Output the [X, Y] coordinate of the center of the cell containing the given text.  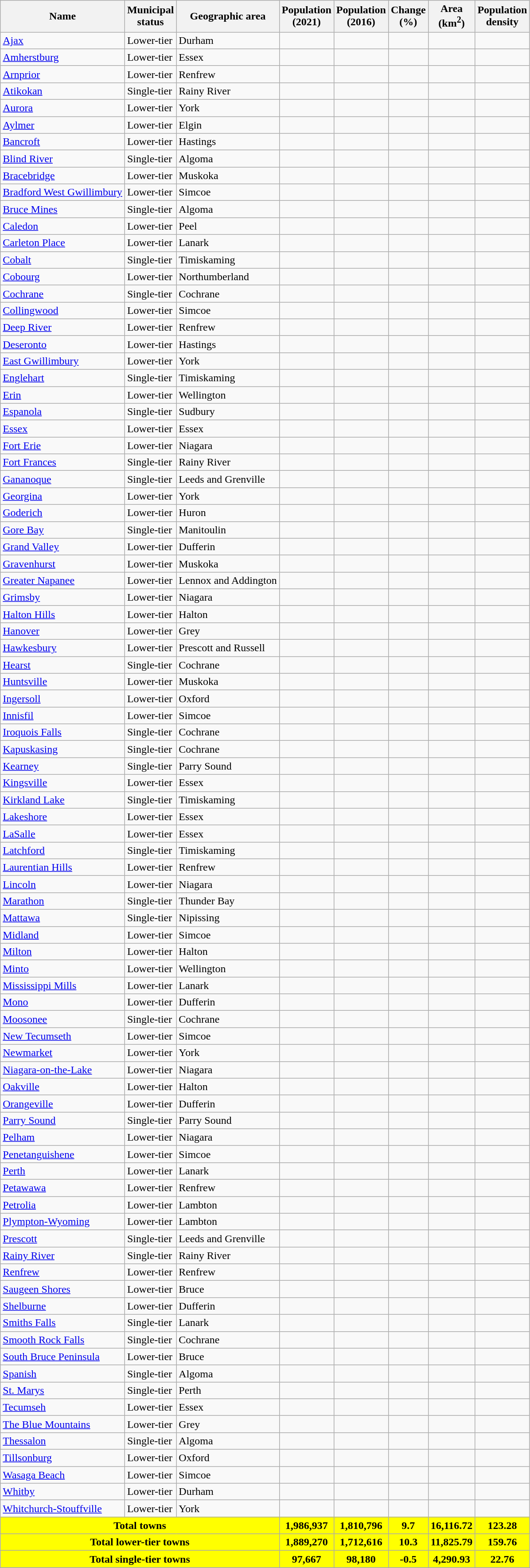
Atikokan [63, 91]
Niagara-on-the-Lake [63, 1070]
Name [63, 16]
Espanola [63, 412]
Blind River [63, 159]
Iroquois Falls [63, 732]
St. Marys [63, 1390]
11,825.79 [452, 1542]
Midland [63, 935]
Deep River [63, 327]
Greater Napanee [63, 580]
Caledon [63, 226]
Kirkland Lake [63, 800]
Pelham [63, 1137]
New Tecumseth [63, 1036]
Wasaga Beach [63, 1475]
4,290.93 [452, 1559]
Petawawa [63, 1188]
Bruce Mines [63, 209]
Orangeville [63, 1103]
Fort Frances [63, 462]
Municipalstatus [150, 16]
Ingersoll [63, 699]
Bancroft [63, 142]
Populationdensity [503, 16]
1,986,937 [307, 1525]
Whitby [63, 1492]
South Bruce Peninsula [63, 1357]
Grimsby [63, 597]
Total towns [140, 1525]
Nipissing [228, 918]
Newmarket [63, 1053]
Kingsville [63, 783]
Collingwood [63, 310]
Bracebridge [63, 176]
Population(2016) [361, 16]
Lennox and Addington [228, 580]
Minto [63, 969]
98,180 [361, 1559]
Change(%) [408, 16]
Aylmer [63, 125]
Ajax [63, 40]
Shelburne [63, 1306]
East Gwillimbury [63, 361]
Innisfil [63, 716]
Englehart [63, 378]
16,116.72 [452, 1525]
Gananoque [63, 479]
Kearney [63, 766]
Halton Hills [63, 614]
Carleton Place [63, 243]
Lincoln [63, 884]
Gravenhurst [63, 563]
Mono [63, 1002]
Tecumseh [63, 1407]
Cobourg [63, 277]
Georgina [63, 496]
Kapuskasing [63, 749]
Penetanguishene [63, 1154]
Huntsville [63, 682]
1,712,616 [361, 1542]
Moosonee [63, 1019]
Prescott [63, 1239]
Gore Bay [63, 530]
Petrolia [63, 1205]
Geographic area [228, 16]
Sudbury [228, 412]
Erin [63, 395]
Northumberland [228, 277]
Marathon [63, 901]
159.76 [503, 1542]
Amherstburg [63, 57]
-0.5 [408, 1559]
Lakeshore [63, 817]
Whitchurch-Stouffville [63, 1509]
Mattawa [63, 918]
Oakville [63, 1087]
123.28 [503, 1525]
Grand Valley [63, 547]
1,810,796 [361, 1525]
1,889,270 [307, 1542]
Total lower-tier towns [140, 1542]
Fort Erie [63, 446]
LaSalle [63, 833]
Population(2021) [307, 16]
Peel [228, 226]
Total single-tier towns [140, 1559]
97,667 [307, 1559]
9.7 [408, 1525]
Goderich [63, 513]
Thessalon [63, 1441]
Milton [63, 952]
Cobalt [63, 260]
Smiths Falls [63, 1323]
Elgin [228, 125]
Bradford West Gwillimbury [63, 192]
Arnprior [63, 74]
Huron [228, 513]
Smooth Rock Falls [63, 1340]
Aurora [63, 108]
Hanover [63, 631]
Manitoulin [228, 530]
Laurentian Hills [63, 867]
Spanish [63, 1373]
Plympton-Wyoming [63, 1222]
Hearst [63, 665]
The Blue Mountains [63, 1424]
Area(km2) [452, 16]
10.3 [408, 1542]
22.76 [503, 1559]
Mississippi Mills [63, 985]
Thunder Bay [228, 901]
Hawkesbury [63, 648]
Latchford [63, 850]
Prescott and Russell [228, 648]
Tillsonburg [63, 1458]
Saugeen Shores [63, 1289]
Deseronto [63, 344]
